Search for the cell housing the specified text and yield its [X, Y] center coordinate. 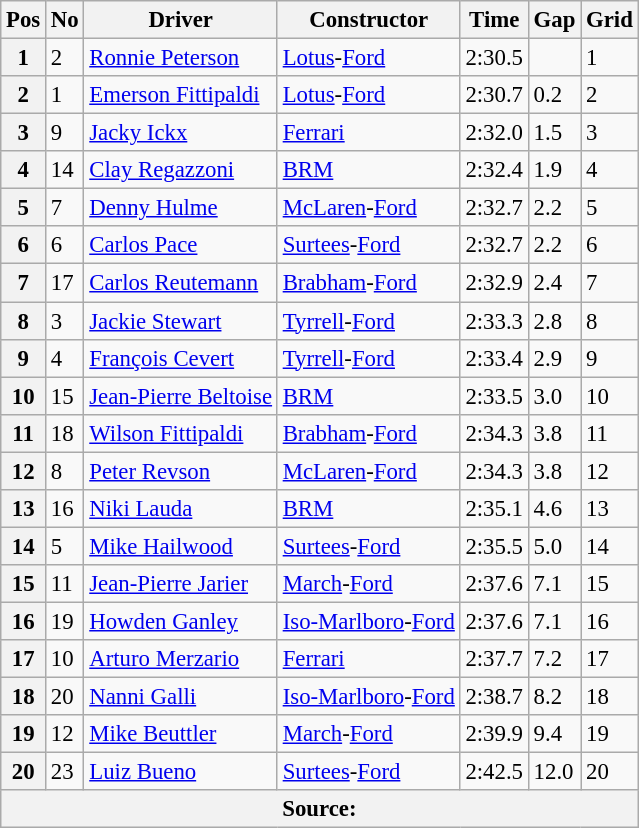
2.4 [554, 283]
7.2 [554, 659]
Peter Revson [180, 471]
2:32.0 [494, 133]
9.4 [554, 734]
2:35.5 [494, 546]
2:33.4 [494, 358]
Jacky Ickx [180, 133]
2:37.7 [494, 659]
4.6 [554, 509]
2:32.9 [494, 283]
Driver [180, 20]
Jean-Pierre Beltoise [180, 396]
Grid [610, 20]
Howden Ganley [180, 621]
Constructor [368, 20]
0.2 [554, 95]
2:33.5 [494, 396]
Wilson Fittipaldi [180, 433]
1.9 [554, 170]
2:30.5 [494, 58]
Nanni Galli [180, 697]
2:30.7 [494, 95]
2:35.1 [494, 509]
Mike Beuttler [180, 734]
3.0 [554, 396]
2.9 [554, 358]
2:39.9 [494, 734]
Jackie Stewart [180, 321]
Pos [24, 20]
8.2 [554, 697]
12.0 [554, 772]
2.8 [554, 321]
2:42.5 [494, 772]
Gap [554, 20]
Carlos Pace [180, 245]
Jean-Pierre Jarier [180, 584]
2:38.7 [494, 697]
Carlos Reutemann [180, 283]
Ronnie Peterson [180, 58]
Time [494, 20]
Emerson Fittipaldi [180, 95]
5.0 [554, 546]
Niki Lauda [180, 509]
Source: [320, 809]
Arturo Merzario [180, 659]
François Cevert [180, 358]
Luiz Bueno [180, 772]
No [65, 20]
Mike Hailwood [180, 546]
2:33.3 [494, 321]
1.5 [554, 133]
Clay Regazzoni [180, 170]
Denny Hulme [180, 208]
2:32.4 [494, 170]
23 [65, 772]
